Identify which cell holds the provided text, then report its (X, Y) central coordinate. 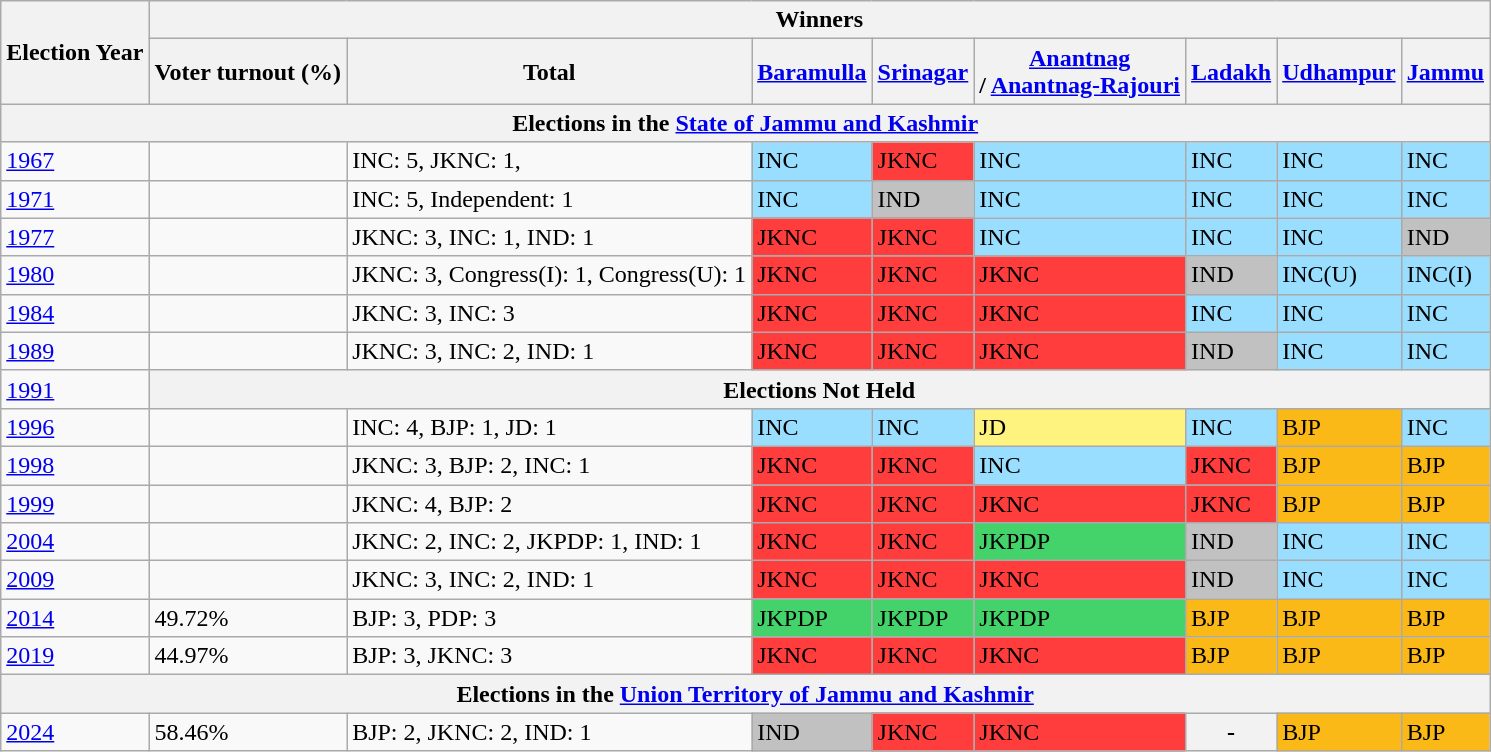
1977 (75, 237)
1984 (75, 313)
1991 (75, 389)
49.72% (248, 618)
Winners (820, 20)
Election Year (75, 52)
INC: 5, Independent: 1 (550, 199)
JD (1080, 427)
Anantnag/ Anantnag-Rajouri (1080, 72)
1999 (75, 503)
INC: 4, BJP: 1, JD: 1 (550, 427)
JKNC: 3, BJP: 2, INC: 1 (550, 465)
JKNC: 2, INC: 2, JKPDP: 1, IND: 1 (550, 542)
2024 (75, 732)
INC(I) (1445, 275)
1967 (75, 161)
Elections in the Union Territory of Jammu and Kashmir (746, 694)
BJP: 3, PDP: 3 (550, 618)
Srinagar (923, 72)
INC(U) (1339, 275)
2009 (75, 580)
1996 (75, 427)
JKNC: 3, INC: 3 (550, 313)
Jammu (1445, 72)
1980 (75, 275)
2014 (75, 618)
INC: 5, JKNC: 1, (550, 161)
1971 (75, 199)
BJP: 2, JKNC: 2, IND: 1 (550, 732)
BJP: 3, JKNC: 3 (550, 656)
Baramulla (812, 72)
JKNC: 3, Congress(I): 1, Congress(U): 1 (550, 275)
Total (550, 72)
JKNC: 3, INC: 1, IND: 1 (550, 237)
Elections in the State of Jammu and Kashmir (746, 123)
Elections Not Held (820, 389)
Udhampur (1339, 72)
Voter turnout (%) (248, 72)
1998 (75, 465)
2019 (75, 656)
JKNC: 4, BJP: 2 (550, 503)
58.46% (248, 732)
Ladakh (1232, 72)
44.97% (248, 656)
1989 (75, 351)
- (1232, 732)
2004 (75, 542)
